Determine the [X, Y] coordinate at the center of the cell enclosing the given text.  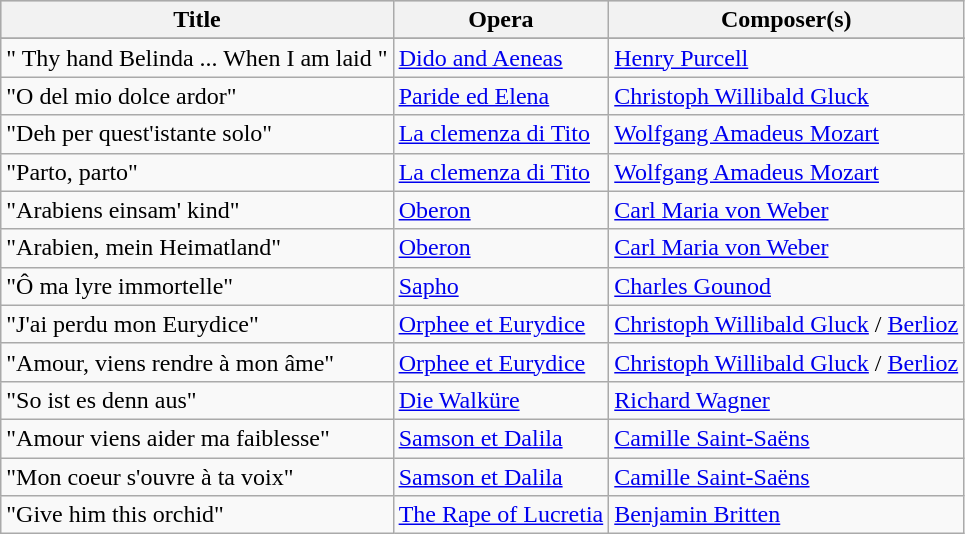
"O del mio dolce ardor" [197, 96]
Charles Gounod [786, 286]
"J'ai perdu mon Eurydice" [197, 324]
Dido and Aeneas [501, 58]
"Arabiens einsam' kind" [197, 210]
"So ist es denn aus" [197, 400]
"Amour viens aider ma faiblesse" [197, 438]
"Give him this orchid" [197, 515]
Christoph Willibald Gluck [786, 96]
Opera [501, 20]
The Rape of Lucretia [501, 515]
" Thy hand Belinda ... When I am laid " [197, 58]
Paride ed Elena [501, 96]
"Deh per quest'istante solo" [197, 134]
Title [197, 20]
Benjamin Britten [786, 515]
"Parto, parto" [197, 172]
"Ô ma lyre immortelle" [197, 286]
Composer(s) [786, 20]
"Arabien, mein Heimatland" [197, 248]
Henry Purcell [786, 58]
"Mon coeur s'ouvre à ta voix" [197, 477]
Sapho [501, 286]
Die Walküre [501, 400]
"Amour, viens rendre à mon âme" [197, 362]
Richard Wagner [786, 400]
